Detect which cell encompasses the target text, then output its [X, Y] center coordinate. 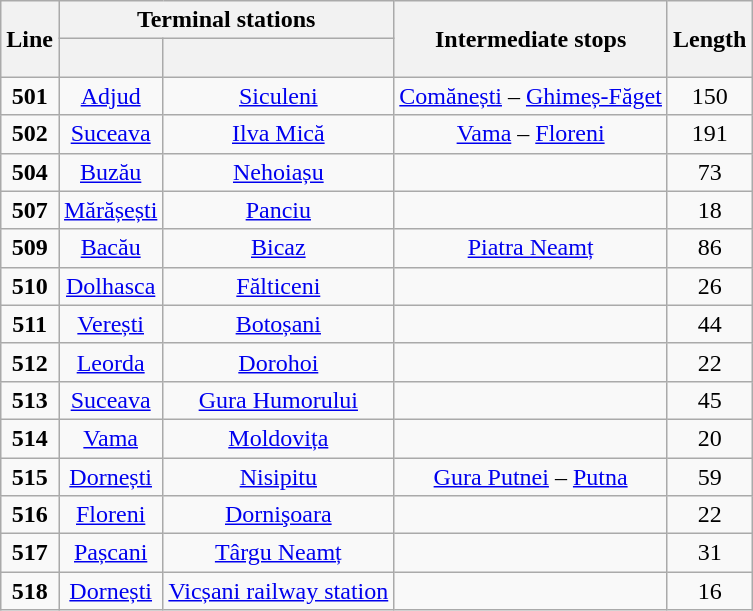
191 [709, 134]
Vicșani railway station [278, 591]
45 [709, 400]
Gura Putnei – Putna [531, 477]
501 [30, 96]
Dorohoi [278, 362]
Siculeni [278, 96]
150 [709, 96]
Bacău [110, 248]
517 [30, 553]
Mărășești [110, 210]
Gura Humorului [278, 400]
516 [30, 515]
Vama – Floreni [531, 134]
Ilva Mică [278, 134]
Nehoiașu [278, 172]
512 [30, 362]
Dornişoara [278, 515]
502 [30, 134]
514 [30, 438]
Moldovița [278, 438]
509 [30, 248]
515 [30, 477]
Leorda [110, 362]
Fălticeni [278, 286]
73 [709, 172]
Piatra Neamț [531, 248]
Botoșani [278, 324]
Vama [110, 438]
31 [709, 553]
18 [709, 210]
Bicaz [278, 248]
Terminal stations [226, 20]
86 [709, 248]
Intermediate stops [531, 39]
518 [30, 591]
Pașcani [110, 553]
504 [30, 172]
59 [709, 477]
Comănești – Ghimeș-Făget [531, 96]
510 [30, 286]
507 [30, 210]
Dolhasca [110, 286]
Târgu Neamț [278, 553]
513 [30, 400]
511 [30, 324]
26 [709, 286]
16 [709, 591]
Floreni [110, 515]
Panciu [278, 210]
Line [30, 39]
Nisipitu [278, 477]
Buzău [110, 172]
Length [709, 39]
Adjud [110, 96]
44 [709, 324]
20 [709, 438]
Verești [110, 324]
